Determine the [X, Y] coordinate at the center of the cell enclosing the given text.  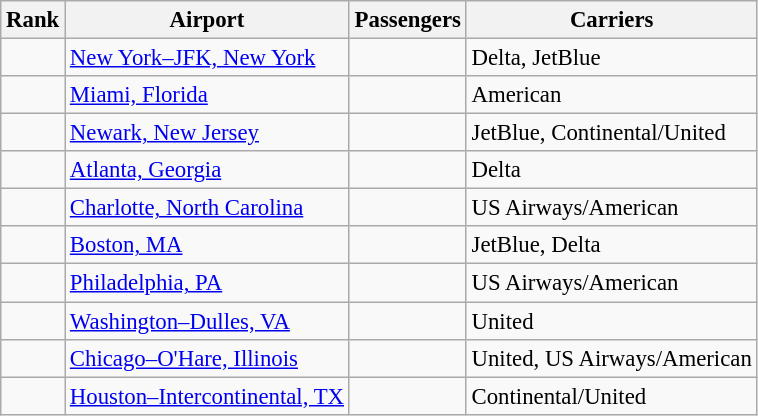
Delta, JetBlue [612, 58]
JetBlue, Delta [612, 245]
Boston, MA [208, 245]
Chicago–O'Hare, Illinois [208, 358]
Continental/United [612, 396]
Charlotte, North Carolina [208, 208]
Philadelphia, PA [208, 283]
United [612, 321]
American [612, 95]
Delta [612, 170]
Rank [33, 20]
Newark, New Jersey [208, 133]
United, US Airways/American [612, 358]
Carriers [612, 20]
Passengers [408, 20]
JetBlue, Continental/United [612, 133]
Airport [208, 20]
Washington–Dulles, VA [208, 321]
Houston–Intercontinental, TX [208, 396]
Atlanta, Georgia [208, 170]
New York–JFK, New York [208, 58]
Miami, Florida [208, 95]
